Extract the [x, y] coordinate from the center of the cell holding the provided text.  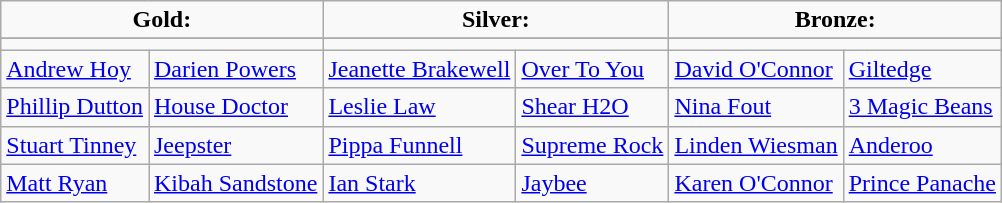
Stuart Tinney [75, 145]
House Doctor [235, 107]
Ian Stark [420, 183]
Gold: [162, 20]
David O'Connor [756, 69]
Andrew Hoy [75, 69]
Silver: [496, 20]
Pippa Funnell [420, 145]
Linden Wiesman [756, 145]
Bronze: [836, 20]
Karen O'Connor [756, 183]
Anderoo [922, 145]
Kibah Sandstone [235, 183]
Shear H2O [592, 107]
Nina Fout [756, 107]
Over To You [592, 69]
Supreme Rock [592, 145]
3 Magic Beans [922, 107]
Darien Powers [235, 69]
Jeanette Brakewell [420, 69]
Matt Ryan [75, 183]
Prince Panache [922, 183]
Phillip Dutton [75, 107]
Jeepster [235, 145]
Jaybee [592, 183]
Giltedge [922, 69]
Leslie Law [420, 107]
